Find where the given text appears and provide that cell's center as [X, Y] coordinate. 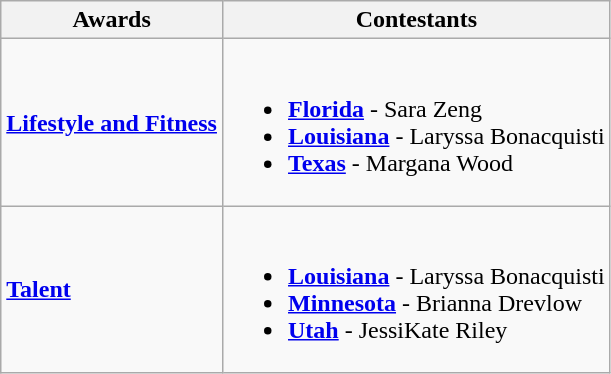
Awards [112, 20]
Lifestyle and Fitness [112, 122]
Talent [112, 290]
Florida - Sara Zeng Louisiana - Laryssa Bonacquisti Texas - Margana Wood [416, 122]
Contestants [416, 20]
Louisiana - Laryssa Bonacquisti Minnesota - Brianna Drevlow Utah - JessiKate Riley [416, 290]
